Extract the [x, y] coordinate from the center of the cell holding the provided text.  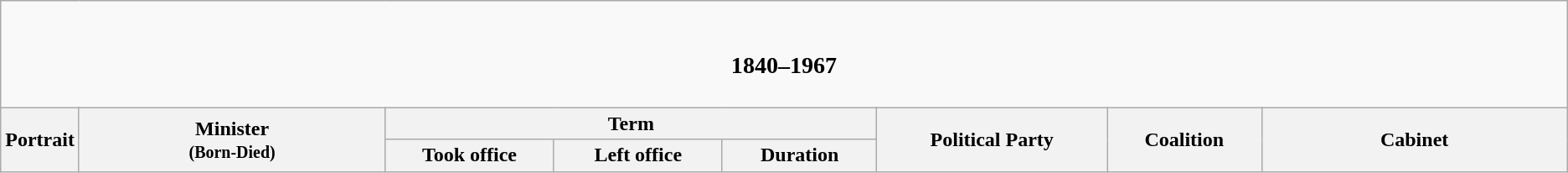
Portrait [40, 139]
1840–1967 [784, 54]
Coalition [1184, 139]
Minister(Born-Died) [231, 139]
Duration [799, 155]
Took office [469, 155]
Left office [638, 155]
Term [632, 123]
Political Party [992, 139]
Cabinet [1414, 139]
